Locate the cell with the specified text and output its [X, Y] center coordinate. 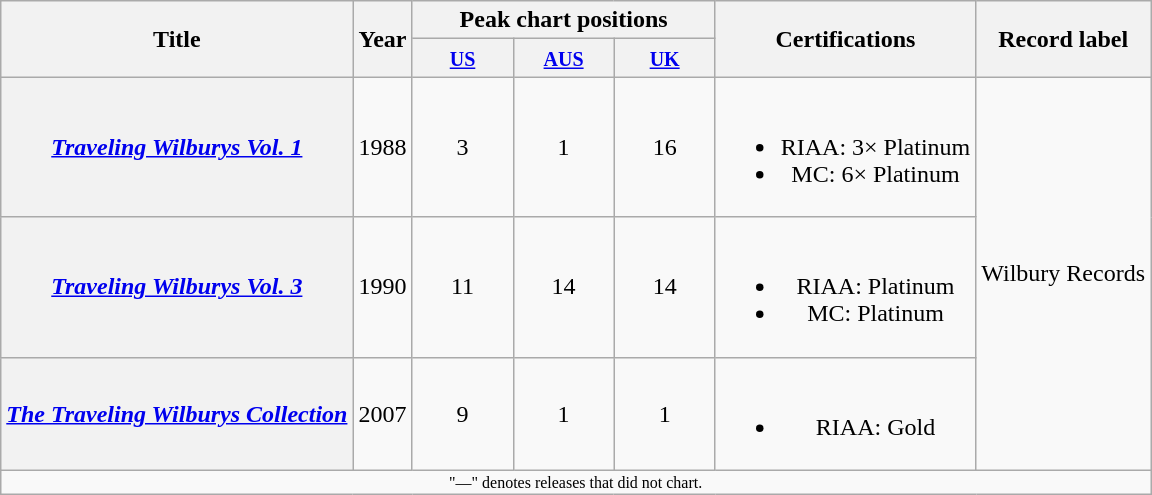
Peak chart positions [564, 20]
AUS [564, 58]
Wilbury Records [1064, 274]
1988 [382, 147]
9 [462, 414]
3 [462, 147]
Year [382, 39]
US [462, 58]
11 [462, 287]
Traveling Wilburys Vol. 3 [177, 287]
2007 [382, 414]
RIAA: Gold [846, 414]
RIAA: 3× PlatinumMC: 6× Platinum [846, 147]
Record label [1064, 39]
"—" denotes releases that did not chart. [576, 482]
Certifications [846, 39]
The Traveling Wilburys Collection [177, 414]
16 [664, 147]
Traveling Wilburys Vol. 1 [177, 147]
RIAA: PlatinumMC: Platinum [846, 287]
Title [177, 39]
UK [664, 58]
1990 [382, 287]
